Return (x, y) of the center of cell containing provided text 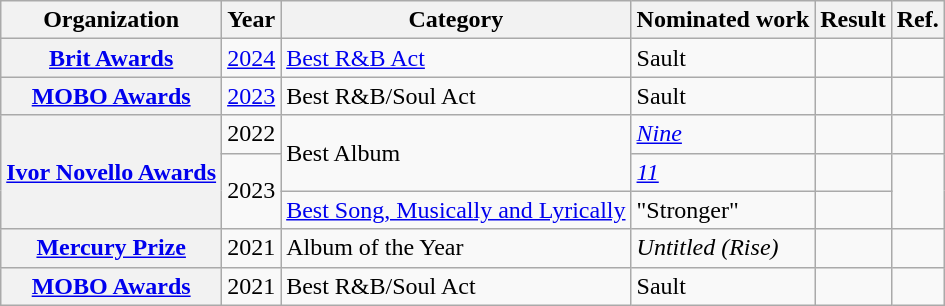
Organization (112, 20)
Best Song, Musically and Lyrically (456, 210)
Album of the Year (456, 248)
Nine (723, 134)
11 (723, 172)
Ref. (918, 20)
Result (853, 20)
2022 (252, 134)
Best R&B Act (456, 58)
Brit Awards (112, 58)
"Stronger" (723, 210)
2024 (252, 58)
Category (456, 20)
Year (252, 20)
Ivor Novello Awards (112, 172)
Nominated work (723, 20)
Mercury Prize (112, 248)
Untitled (Rise) (723, 248)
Best Album (456, 153)
